Capture the cell that displays the provided text and extract its [x, y] central coordinate. 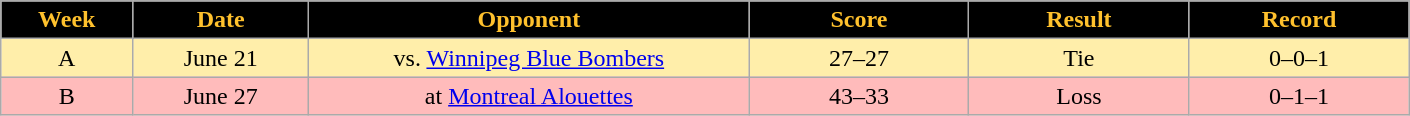
June 21 [221, 58]
0–0–1 [1299, 58]
Score [859, 20]
Opponent [529, 20]
43–33 [859, 96]
June 27 [221, 96]
Tie [1079, 58]
0–1–1 [1299, 96]
Result [1079, 20]
Loss [1079, 96]
vs. Winnipeg Blue Bombers [529, 58]
Week [67, 20]
B [67, 96]
Record [1299, 20]
27–27 [859, 58]
Date [221, 20]
A [67, 58]
at Montreal Alouettes [529, 96]
